Extract the (X, Y) coordinate from the center of the cell holding the provided text.  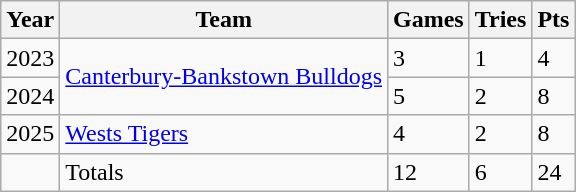
5 (429, 96)
24 (554, 172)
3 (429, 58)
2025 (30, 134)
Totals (224, 172)
Team (224, 20)
Pts (554, 20)
2024 (30, 96)
Canterbury-Bankstown Bulldogs (224, 77)
12 (429, 172)
1 (500, 58)
6 (500, 172)
Wests Tigers (224, 134)
2023 (30, 58)
Games (429, 20)
Tries (500, 20)
Year (30, 20)
